From the cell containing the given text, extract its center point as [X, Y] coordinate. 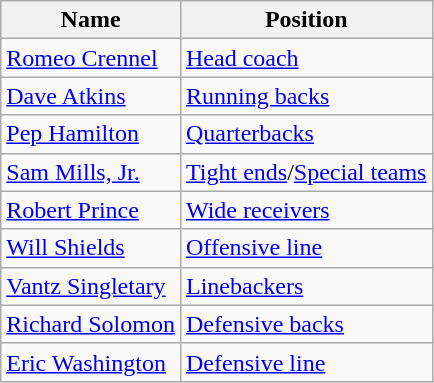
Head coach [306, 58]
Vantz Singletary [91, 286]
Will Shields [91, 248]
Defensive backs [306, 324]
Position [306, 20]
Eric Washington [91, 362]
Name [91, 20]
Sam Mills, Jr. [91, 172]
Defensive line [306, 362]
Offensive line [306, 248]
Wide receivers [306, 210]
Pep Hamilton [91, 134]
Romeo Crennel [91, 58]
Richard Solomon [91, 324]
Dave Atkins [91, 96]
Tight ends/Special teams [306, 172]
Linebackers [306, 286]
Quarterbacks [306, 134]
Robert Prince [91, 210]
Running backs [306, 96]
